Find where the given text appears and provide that cell's center as (X, Y) coordinate. 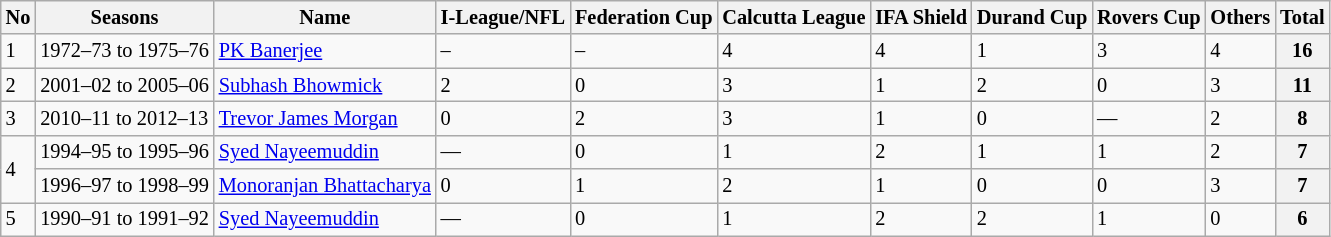
Seasons (124, 17)
2010–11 to 2012–13 (124, 118)
11 (1302, 85)
8 (1302, 118)
6 (1302, 219)
PK Banerjee (325, 51)
IFA Shield (921, 17)
I-League/NFL (503, 17)
Monoranjan Bhattacharya (325, 186)
Subhash Bhowmick (325, 85)
1990–91 to 1991–92 (124, 219)
2001–02 to 2005–06 (124, 85)
Federation Cup (644, 17)
5 (18, 219)
1996–97 to 1998–99 (124, 186)
No (18, 17)
Name (325, 17)
16 (1302, 51)
Durand Cup (1032, 17)
Trevor James Morgan (325, 118)
1994–95 to 1995–96 (124, 152)
Calcutta League (794, 17)
Total (1302, 17)
1972–73 to 1975–76 (124, 51)
Rovers Cup (1148, 17)
Others (1240, 17)
